Output the (X, Y) coordinate of the center of the cell containing the given text.  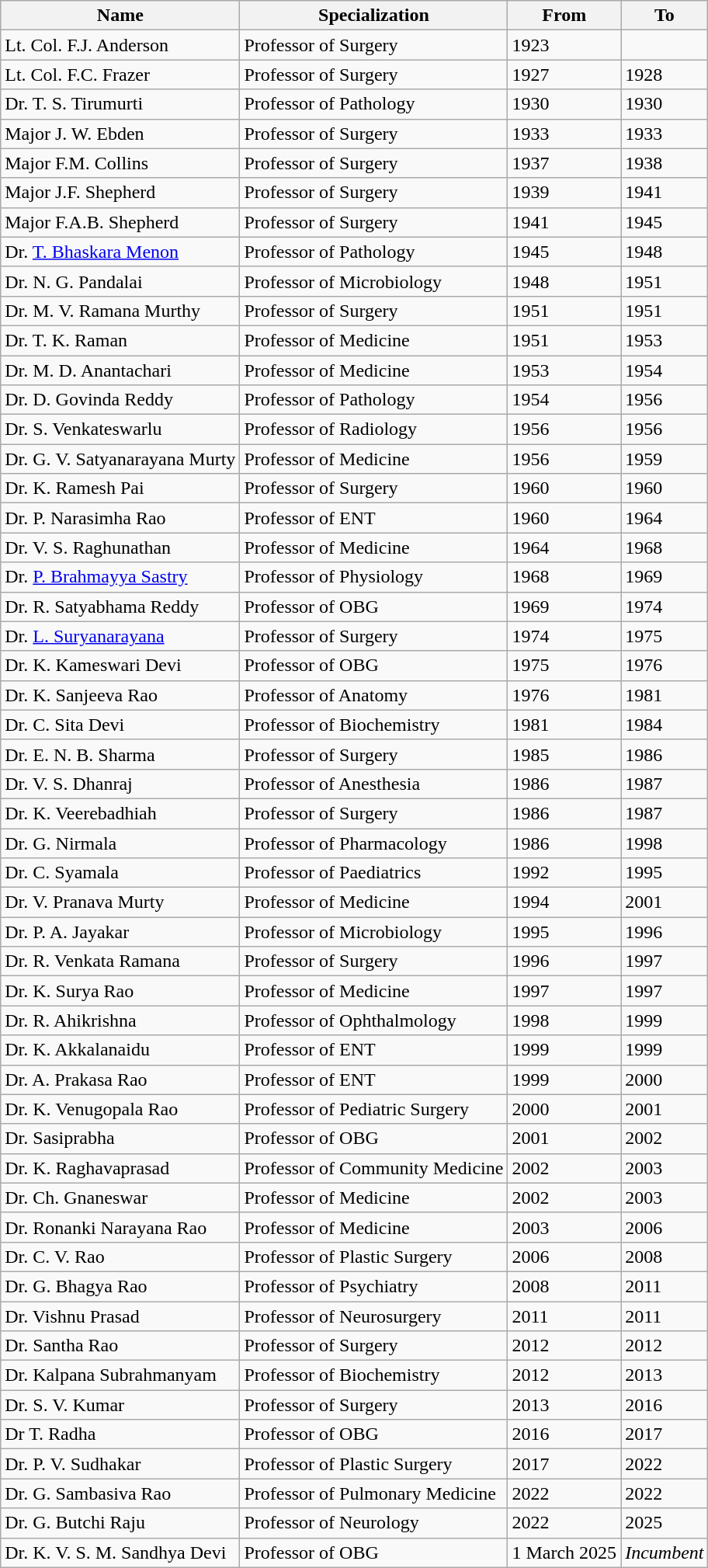
Dr T. Radha (120, 1434)
Professor of Anesthesia (374, 784)
Professor of Neurology (374, 1523)
Dr. K. Ramesh Pai (120, 488)
Dr. T. Bhaskara Menon (120, 252)
Specialization (374, 16)
From (564, 16)
1928 (665, 75)
Dr. P. Brahmayya Sastry (120, 577)
Dr. Kalpana Subrahmanyam (120, 1375)
1959 (665, 459)
Dr. R. Ahikrishna (120, 1020)
Dr. C. Sita Devi (120, 725)
Major J. W. Ebden (120, 134)
Dr. P. V. Sudhakar (120, 1464)
1992 (564, 873)
Dr. K. Sanjeeva Rao (120, 695)
Professor of Pediatric Surgery (374, 1109)
1994 (564, 902)
1985 (564, 754)
1923 (564, 45)
Name (120, 16)
1984 (665, 725)
Dr. P. Narasimha Rao (120, 518)
Dr. K. Raghavaprasad (120, 1168)
Dr. Santha Rao (120, 1346)
Major J.F. Shepherd (120, 193)
Dr. M. D. Anantachari (120, 370)
Professor of Community Medicine (374, 1168)
Professor of Radiology (374, 429)
Professor of Ophthalmology (374, 1020)
2025 (665, 1523)
To (665, 16)
1938 (665, 163)
Dr. S. Venkateswarlu (120, 429)
Dr. C. Syamala (120, 873)
Major F.M. Collins (120, 163)
Dr. T. S. Tirumurti (120, 104)
Dr. L. Suryanarayana (120, 636)
Professor of Paediatrics (374, 873)
Dr. C. V. Rao (120, 1257)
Dr. G. Bhagya Rao (120, 1286)
Dr. V. S. Raghunathan (120, 548)
Dr. N. G. Pandalai (120, 281)
Dr. Vishnu Prasad (120, 1316)
Dr. P. A. Jayakar (120, 932)
1939 (564, 193)
Dr. Ch. Gnaneswar (120, 1198)
Dr. A. Prakasa Rao (120, 1080)
Professor of Neurosurgery (374, 1316)
1927 (564, 75)
Professor of Psychiatry (374, 1286)
Dr. M. V. Ramana Murthy (120, 311)
Dr. Sasiprabha (120, 1139)
Dr. K. Kameswari Devi (120, 666)
Dr. K. V. S. M. Sandhya Devi (120, 1552)
Professor of Pulmonary Medicine (374, 1493)
Dr. G. Butchi Raju (120, 1523)
Dr. R. Venkata Ramana (120, 961)
1937 (564, 163)
Dr. V. S. Dhanraj (120, 784)
Dr. G. Sambasiva Rao (120, 1493)
Dr. G. Nirmala (120, 843)
Dr. V. Pranava Murty (120, 902)
Dr. K. Surya Rao (120, 991)
Dr. R. Satyabhama Reddy (120, 607)
Dr. K. Veerebadhiah (120, 813)
Professor of Pharmacology (374, 843)
Dr. D. Govinda Reddy (120, 400)
Dr. Ronanki Narayana Rao (120, 1227)
1 March 2025 (564, 1552)
Lt. Col. F.C. Frazer (120, 75)
Dr. G. V. Satyanarayana Murty (120, 459)
Professor of Physiology (374, 577)
Dr. K. Akkalanaidu (120, 1050)
Dr. E. N. B. Sharma (120, 754)
Lt. Col. F.J. Anderson (120, 45)
Major F.A.B. Shepherd (120, 222)
Incumbent (665, 1552)
Dr. S. V. Kumar (120, 1405)
Dr. K. Venugopala Rao (120, 1109)
Professor of Anatomy (374, 695)
Dr. T. K. Raman (120, 340)
